Provide the (X, Y) coordinate of the cell's center where the given text is located.  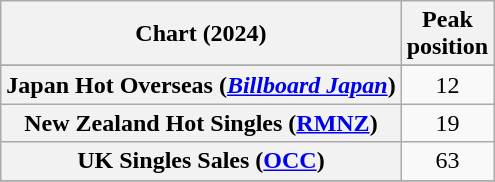
UK Singles Sales (OCC) (201, 161)
19 (447, 123)
63 (447, 161)
12 (447, 85)
Japan Hot Overseas (Billboard Japan) (201, 85)
Peakposition (447, 34)
Chart (2024) (201, 34)
New Zealand Hot Singles (RMNZ) (201, 123)
